Capture the cell that displays the provided text and extract its (X, Y) central coordinate. 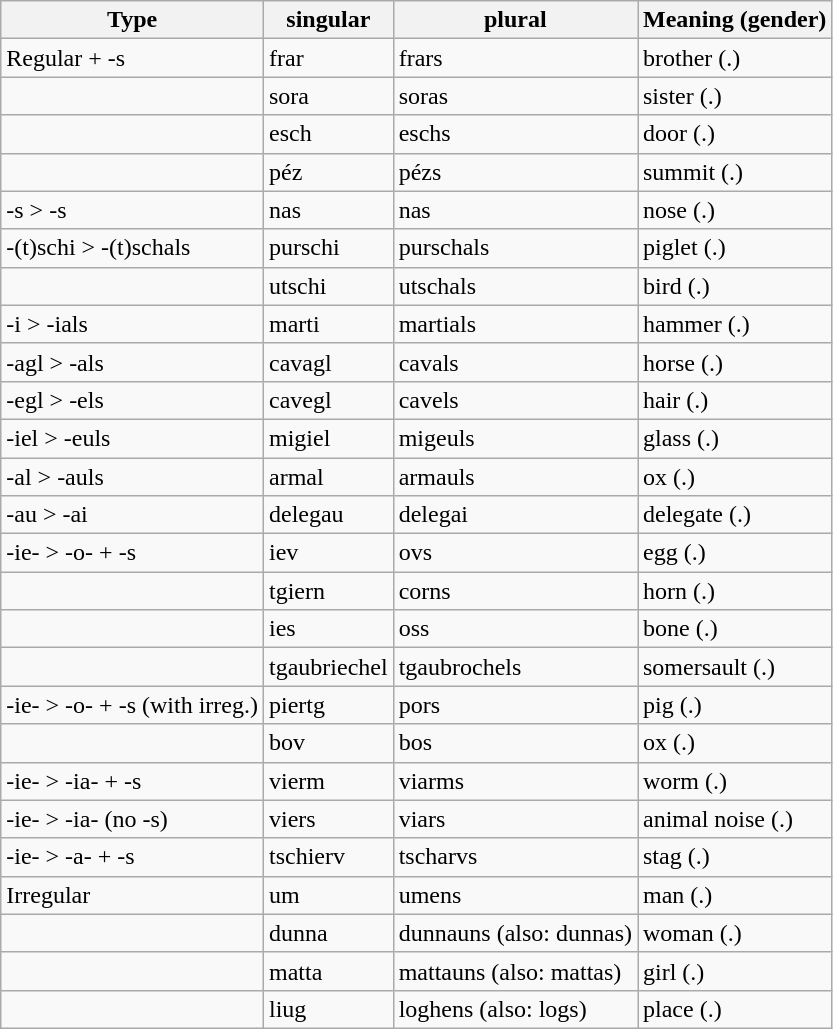
oss (515, 629)
utschals (515, 286)
tscharvs (515, 857)
animal noise (.) (735, 819)
esch (328, 134)
piertg (328, 705)
tgaubrochels (515, 667)
stag (.) (735, 857)
delegai (515, 515)
migiel (328, 438)
um (328, 895)
delegate (.) (735, 515)
dunna (328, 933)
nose (.) (735, 210)
marti (328, 324)
armauls (515, 477)
-iel > -euls (132, 438)
Type (132, 20)
-al > -auls (132, 477)
horn (.) (735, 591)
somersault (.) (735, 667)
iev (328, 553)
tgaubriechel (328, 667)
-au > -ai (132, 515)
sister (.) (735, 96)
frars (515, 58)
-ie- > -a- + -s (132, 857)
martials (515, 324)
horse (.) (735, 362)
tgiern (328, 591)
door (.) (735, 134)
place (.) (735, 1009)
worm (.) (735, 781)
pézs (515, 172)
ies (328, 629)
soras (515, 96)
cavels (515, 400)
pig (.) (735, 705)
Irregular (132, 895)
cavegl (328, 400)
pors (515, 705)
woman (.) (735, 933)
viarms (515, 781)
péz (328, 172)
-egl > -els (132, 400)
brother (.) (735, 58)
singular (328, 20)
-ie- > -ia- (no -s) (132, 819)
hair (.) (735, 400)
cavagl (328, 362)
-s > -s (132, 210)
purschals (515, 248)
purschi (328, 248)
egg (.) (735, 553)
-ie- > -o- + -s (with irreg.) (132, 705)
migeuls (515, 438)
tschierv (328, 857)
corns (515, 591)
piglet (.) (735, 248)
loghens (also: logs) (515, 1009)
-i > -ials (132, 324)
hammer (.) (735, 324)
viers (328, 819)
summit (.) (735, 172)
sora (328, 96)
cavals (515, 362)
bos (515, 743)
man (.) (735, 895)
-agl > -als (132, 362)
matta (328, 971)
eschs (515, 134)
umens (515, 895)
bov (328, 743)
glass (.) (735, 438)
bird (.) (735, 286)
Meaning (gender) (735, 20)
frar (328, 58)
ovs (515, 553)
Regular + -s (132, 58)
-(t)schi > -(t)schals (132, 248)
armal (328, 477)
vierm (328, 781)
mattauns (also: mattas) (515, 971)
bone (.) (735, 629)
-ie- > -ia- + -s (132, 781)
plural (515, 20)
dunnauns (also: dunnas) (515, 933)
utschi (328, 286)
delegau (328, 515)
viars (515, 819)
girl (.) (735, 971)
-ie- > -o- + -s (132, 553)
liug (328, 1009)
